Determine the [x, y] coordinate at the center of the cell enclosing the given text.  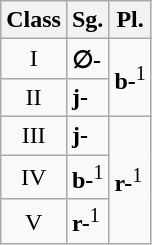
Pl. [130, 20]
IV [34, 176]
Class [34, 20]
I [34, 59]
V [34, 222]
II [34, 97]
Sg. [87, 20]
III [34, 135]
∅- [87, 59]
